Identify which cell holds the provided text, then report its (X, Y) central coordinate. 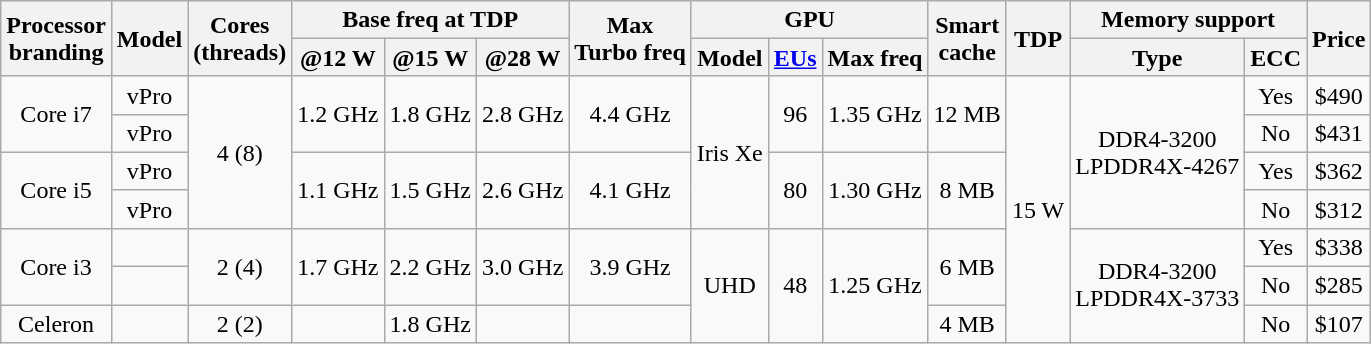
UHD (730, 286)
96 (795, 114)
MaxTurbo freq (630, 39)
EUs (795, 58)
$338 (1338, 248)
1.1 GHz (338, 190)
1.5 GHz (430, 190)
@28 W (522, 58)
2 (4) (240, 267)
Smartcache (967, 39)
1.35 GHz (875, 114)
DDR4-3200LPDDR4X-4267 (1158, 152)
48 (795, 286)
2 (2) (240, 324)
1.25 GHz (875, 286)
8 MB (967, 190)
3.0 GHz (522, 267)
1.7 GHz (338, 267)
6 MB (967, 267)
2.8 GHz (522, 114)
80 (795, 190)
Base freq at TDP (430, 20)
Cores(threads) (240, 39)
Core i5 (56, 190)
12 MB (967, 114)
ECC (1276, 58)
$312 (1338, 209)
1.2 GHz (338, 114)
Memory support (1188, 20)
3.9 GHz (630, 267)
Type (1158, 58)
Iris Xe (730, 152)
$362 (1338, 171)
4.4 GHz (630, 114)
DDR4-3200LPDDR4X-3733 (1158, 286)
Max freq (875, 58)
$431 (1338, 133)
@15 W (430, 58)
GPU (810, 20)
Processorbranding (56, 39)
$490 (1338, 95)
2.2 GHz (430, 267)
1.30 GHz (875, 190)
4 (8) (240, 152)
15 W (1038, 209)
2.6 GHz (522, 190)
$285 (1338, 286)
Celeron (56, 324)
Core i7 (56, 114)
4 MB (967, 324)
Price (1338, 39)
$107 (1338, 324)
Core i3 (56, 267)
TDP (1038, 39)
@12 W (338, 58)
4.1 GHz (630, 190)
